From the cell containing the given text, extract its center point as [X, Y] coordinate. 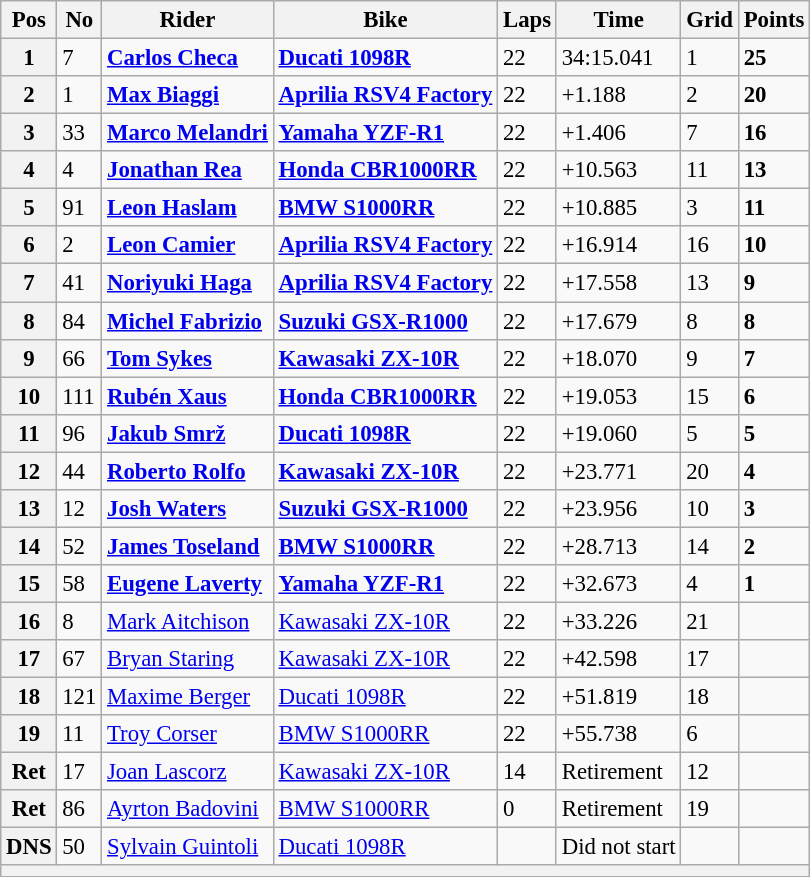
Eugene Laverty [188, 584]
Josh Waters [188, 509]
+19.053 [618, 396]
Troy Corser [188, 734]
Leon Haslam [188, 208]
91 [80, 208]
67 [80, 659]
58 [80, 584]
+23.771 [618, 471]
+17.679 [618, 321]
+32.673 [618, 584]
84 [80, 321]
111 [80, 396]
DNS [29, 847]
66 [80, 358]
Mark Aitchison [188, 621]
Carlos Checa [188, 58]
+19.060 [618, 433]
+18.070 [618, 358]
86 [80, 809]
+10.563 [618, 170]
+10.885 [618, 208]
Max Biaggi [188, 95]
Tom Sykes [188, 358]
+17.558 [618, 283]
Did not start [618, 847]
Pos [29, 20]
+42.598 [618, 659]
Sylvain Guintoli [188, 847]
Rider [188, 20]
34:15.041 [618, 58]
Bryan Staring [188, 659]
Jonathan Rea [188, 170]
No [80, 20]
50 [80, 847]
+28.713 [618, 546]
+33.226 [618, 621]
Maxime Berger [188, 697]
121 [80, 697]
+1.406 [618, 133]
Roberto Rolfo [188, 471]
+51.819 [618, 697]
Joan Lascorz [188, 772]
Noriyuki Haga [188, 283]
+23.956 [618, 509]
44 [80, 471]
James Toseland [188, 546]
+55.738 [618, 734]
Points [774, 20]
0 [528, 809]
41 [80, 283]
+16.914 [618, 245]
25 [774, 58]
Laps [528, 20]
52 [80, 546]
33 [80, 133]
Bike [385, 20]
Jakub Smrž [188, 433]
Michel Fabrizio [188, 321]
96 [80, 433]
Time [618, 20]
Leon Camier [188, 245]
Marco Melandri [188, 133]
Grid [710, 20]
Rubén Xaus [188, 396]
Ayrton Badovini [188, 809]
+1.188 [618, 95]
21 [710, 621]
